Pinpoint the cell where the given text exists, returning its [x, y] midpoint coordinate. 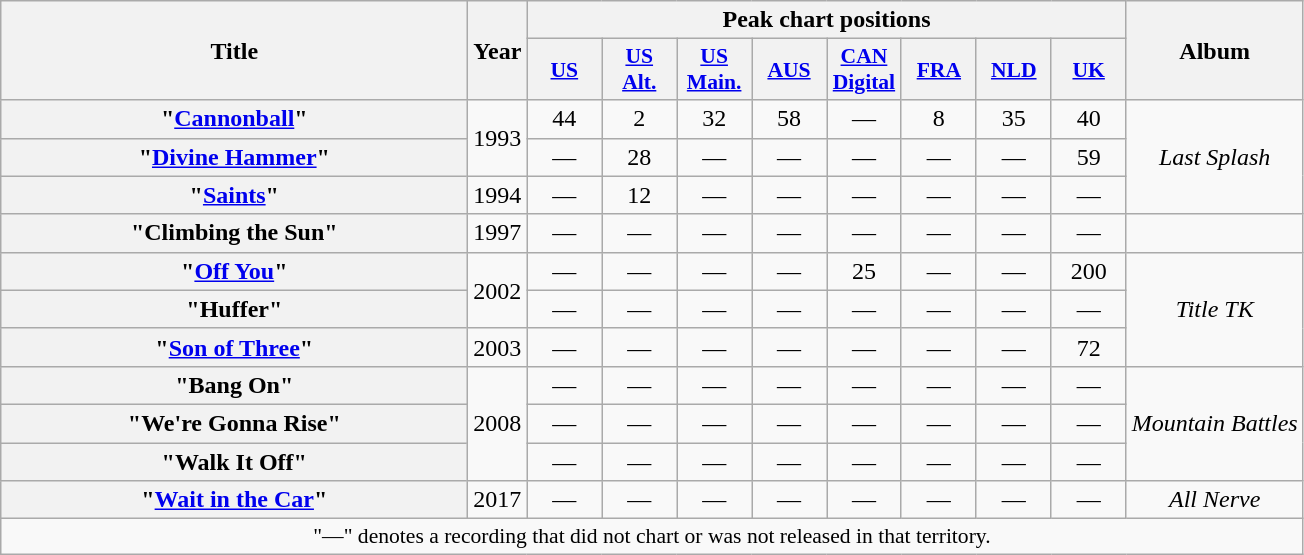
Last Splash [1214, 157]
"Cannonball" [234, 119]
"Climbing the Sun" [234, 233]
USAlt. [640, 70]
40 [1088, 119]
35 [1014, 119]
2008 [498, 423]
US [564, 70]
Mountain Battles [1214, 423]
"We're Gonna Rise" [234, 423]
Title TK [1214, 309]
Peak chart positions [826, 20]
200 [1088, 271]
CANDigital [864, 70]
"Off You" [234, 271]
USMain. [714, 70]
"Bang On" [234, 385]
1994 [498, 195]
8 [938, 119]
"Divine Hammer" [234, 157]
1993 [498, 138]
"Walk It Off" [234, 461]
2002 [498, 290]
2017 [498, 500]
28 [640, 157]
NLD [1014, 70]
AUS [790, 70]
All Nerve [1214, 500]
2003 [498, 347]
FRA [938, 70]
32 [714, 119]
12 [640, 195]
2 [640, 119]
72 [1088, 347]
Year [498, 50]
Album [1214, 50]
"Huffer" [234, 309]
44 [564, 119]
1997 [498, 233]
58 [790, 119]
25 [864, 271]
"—" denotes a recording that did not chart or was not released in that territory. [652, 537]
Title [234, 50]
UK [1088, 70]
"Son of Three" [234, 347]
"Wait in the Car" [234, 500]
59 [1088, 157]
"Saints" [234, 195]
